Determine the (x, y) coordinate at the center of the cell enclosing the given text.  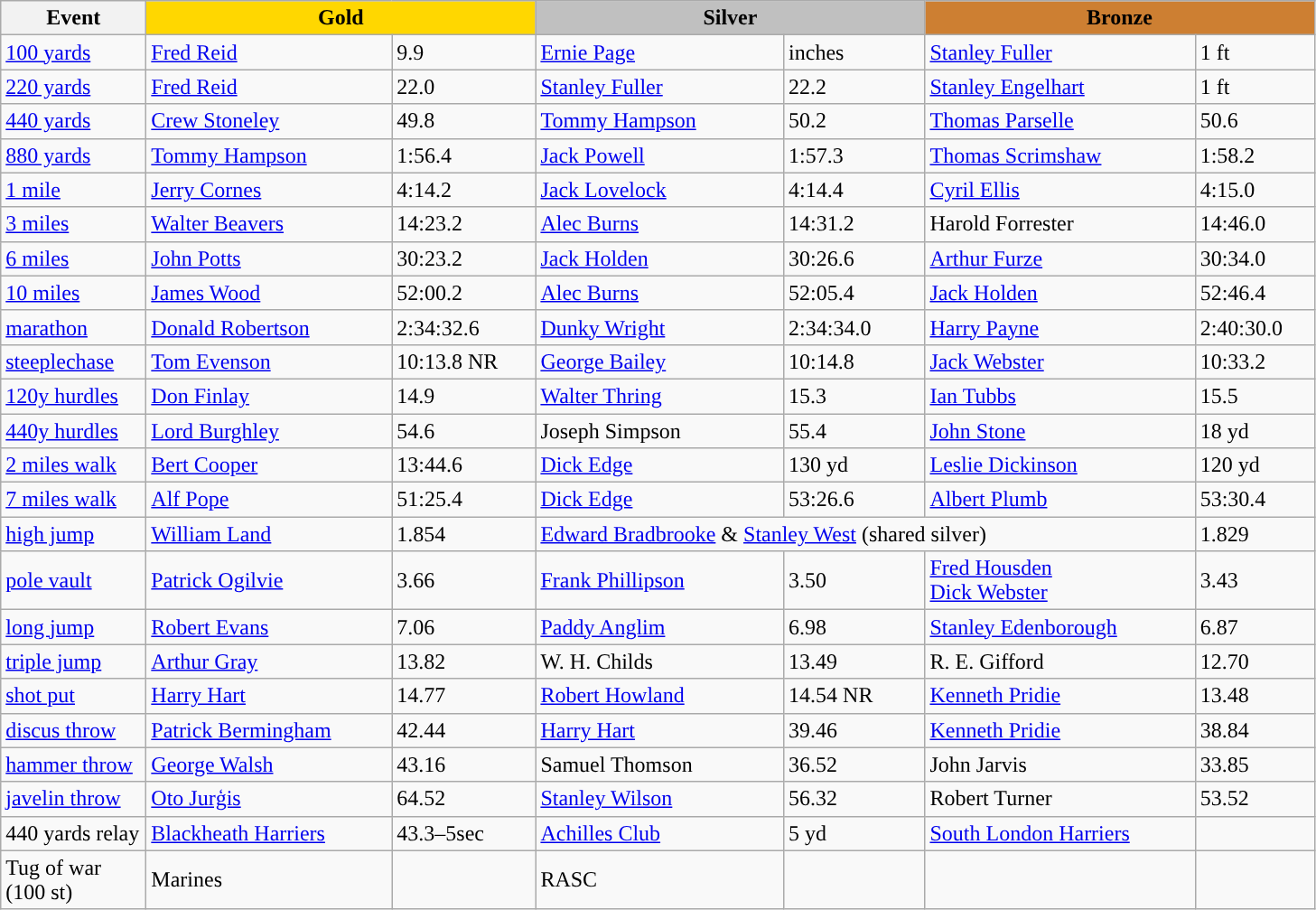
10:13.8 NR (464, 361)
Gold (341, 18)
50.2 (854, 121)
Stanley Engelhart (1060, 87)
2:40:30.0 (1255, 327)
4:15.0 (1255, 190)
7.06 (464, 627)
3.50 (854, 580)
3 miles (74, 224)
W. H. Childs (659, 661)
14.77 (464, 696)
Ernie Page (659, 52)
Bronze (1120, 18)
6.87 (1255, 627)
Marines (269, 880)
120y hurdles (74, 396)
Jerry Cornes (269, 190)
54.6 (464, 431)
Tug of war (100 st) (74, 880)
high jump (74, 534)
2:34:34.0 (854, 327)
Jack Webster (1060, 361)
long jump (74, 627)
4:14.4 (854, 190)
55.4 (854, 431)
3.43 (1255, 580)
53:30.4 (1255, 500)
Fred Housden Dick Webster (1060, 580)
13.48 (1255, 696)
33.85 (1255, 765)
9.9 (464, 52)
440 yards relay (74, 833)
James Wood (269, 293)
6.98 (854, 627)
64.52 (464, 799)
2:34:32.6 (464, 327)
1:56.4 (464, 155)
marathon (74, 327)
Cyril Ellis (1060, 190)
14:46.0 (1255, 224)
Frank Phillipson (659, 580)
Stanley Wilson (659, 799)
javelin throw (74, 799)
triple jump (74, 661)
pole vault (74, 580)
15.3 (854, 396)
52:46.4 (1255, 293)
Walter Thring (659, 396)
Robert Howland (659, 696)
1 mile (74, 190)
Lord Burghley (269, 431)
6 miles (74, 258)
49.8 (464, 121)
Ian Tubbs (1060, 396)
Paddy Anglim (659, 627)
shot put (74, 696)
130 yd (854, 465)
38.84 (1255, 730)
Alf Pope (269, 500)
13:44.6 (464, 465)
Harold Forrester (1060, 224)
George Walsh (269, 765)
220 yards (74, 87)
Event (74, 18)
hammer throw (74, 765)
52:00.2 (464, 293)
Stanley Edenborough (1060, 627)
discus throw (74, 730)
Don Finlay (269, 396)
William Land (269, 534)
Oto Jurģis (269, 799)
Bert Cooper (269, 465)
1:58.2 (1255, 155)
Tom Evenson (269, 361)
Harry Payne (1060, 327)
22.0 (464, 87)
Silver (730, 18)
10:33.2 (1255, 361)
Thomas Parselle (1060, 121)
5 yd (854, 833)
1.829 (1255, 534)
30:26.6 (854, 258)
Robert Turner (1060, 799)
43.16 (464, 765)
John Stone (1060, 431)
3.66 (464, 580)
10 miles (74, 293)
George Bailey (659, 361)
53:26.6 (854, 500)
36.52 (854, 765)
inches (854, 52)
18 yd (1255, 431)
Jack Powell (659, 155)
440 yards (74, 121)
1.854 (464, 534)
Jack Lovelock (659, 190)
Blackheath Harriers (269, 833)
7 miles walk (74, 500)
120 yd (1255, 465)
50.6 (1255, 121)
Patrick Ogilvie (269, 580)
30:23.2 (464, 258)
14.54 NR (854, 696)
1:57.3 (854, 155)
52:05.4 (854, 293)
22.2 (854, 87)
Albert Plumb (1060, 500)
43.3–5sec (464, 833)
Donald Robertson (269, 327)
Dunky Wright (659, 327)
R. E. Gifford (1060, 661)
14.9 (464, 396)
15.5 (1255, 396)
Achilles Club (659, 833)
13.49 (854, 661)
Patrick Bermingham (269, 730)
13.82 (464, 661)
10:14.8 (854, 361)
30:34.0 (1255, 258)
880 yards (74, 155)
Samuel Thomson (659, 765)
2 miles walk (74, 465)
14:23.2 (464, 224)
440y hurdles (74, 431)
Joseph Simpson (659, 431)
56.32 (854, 799)
Arthur Furze (1060, 258)
Crew Stoneley (269, 121)
12.70 (1255, 661)
39.46 (854, 730)
100 yards (74, 52)
Arthur Gray (269, 661)
steeplechase (74, 361)
14:31.2 (854, 224)
John Jarvis (1060, 765)
51:25.4 (464, 500)
Edward Bradbrooke & Stanley West (shared silver) (865, 534)
53.52 (1255, 799)
Thomas Scrimshaw (1060, 155)
42.44 (464, 730)
RASC (659, 880)
Leslie Dickinson (1060, 465)
Robert Evans (269, 627)
4:14.2 (464, 190)
South London Harriers (1060, 833)
John Potts (269, 258)
Walter Beavers (269, 224)
